Return [x, y] of the center of cell containing provided text 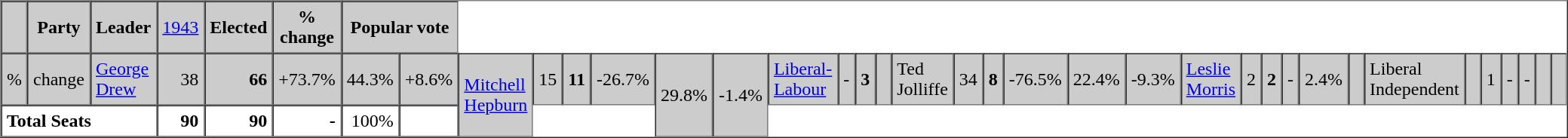
Liberal-Labour [802, 78]
66 [238, 78]
100% [370, 121]
% [15, 78]
Party [59, 27]
15 [548, 78]
8 [993, 78]
% change [308, 27]
-9.3% [1152, 78]
Mitchell Hepburn [496, 95]
-76.5% [1035, 78]
Leader [123, 27]
1 [1490, 78]
Liberal Independent [1415, 78]
Total Seats [79, 121]
3 [866, 78]
38 [181, 78]
11 [577, 78]
Ted Jolliffe [923, 78]
29.8% [683, 95]
-26.7% [623, 78]
Popular vote [400, 27]
1943 [181, 27]
Leslie Morris [1211, 78]
2.4% [1324, 78]
-1.4% [741, 95]
44.3% [370, 78]
22.4% [1097, 78]
George Drew [123, 78]
Elected [238, 27]
+8.6% [428, 78]
+73.7% [308, 78]
change [59, 78]
34 [968, 78]
